From the cell containing the given text, extract its center point as (x, y) coordinate. 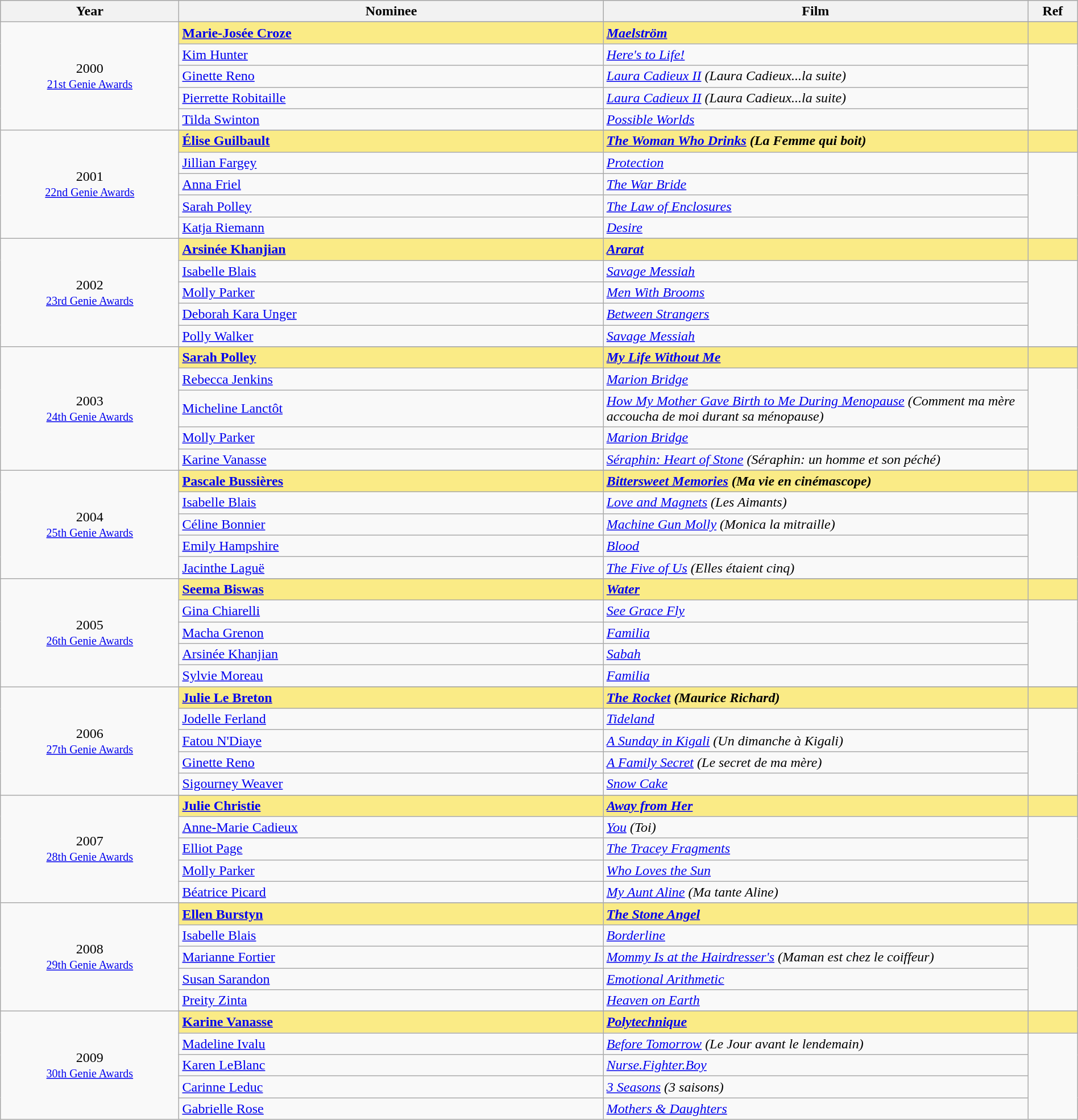
Snow Cake (815, 784)
Water (815, 589)
My Aunt Aline (Ma tante Aline) (815, 892)
Gina Chiarelli (391, 611)
3 Seasons (3 saisons) (815, 1087)
How My Mother Gave Birth to Me During Menopause (Comment ma mère accoucha de moi durant sa ménopause) (815, 408)
Blood (815, 546)
Who Loves the Sun (815, 870)
Marie-Josée Croze (391, 33)
The Tracey Fragments (815, 849)
Céline Bonnier (391, 524)
2001 22nd Genie Awards (90, 184)
Protection (815, 163)
A Family Secret (Le secret de ma mère) (815, 762)
Nurse.Fighter.Boy (815, 1065)
The Five of Us (Elles étaient cinq) (815, 567)
Ellen Burstyn (391, 914)
Tilda Swinton (391, 119)
Karen LeBlanc (391, 1065)
2003 24th Genie Awards (90, 408)
Before Tomorrow (Le Jour avant le lendemain) (815, 1044)
Gabrielle Rose (391, 1109)
Preity Zinta (391, 1001)
Julie Le Breton (391, 698)
Susan Sarandon (391, 978)
My Life Without Me (815, 358)
The Rocket (Maurice Richard) (815, 698)
Ref (1053, 11)
Sylvie Moreau (391, 676)
You (Toi) (815, 827)
Rebecca Jenkins (391, 379)
Sabah (815, 654)
Anne-Marie Cadieux (391, 827)
Love and Magnets (Les Aimants) (815, 503)
The Woman Who Drinks (La Femme qui boit) (815, 141)
Micheline Lanctôt (391, 408)
Tideland (815, 719)
Heaven on Earth (815, 1001)
Sigourney Weaver (391, 784)
Macha Grenon (391, 633)
Carinne Leduc (391, 1087)
Emotional Arithmetic (815, 978)
2007 28th Genie Awards (90, 849)
Maelström (815, 33)
2005 26th Genie Awards (90, 632)
Mommy Is at the Hairdresser's (Maman est chez le coiffeur) (815, 957)
Bittersweet Memories (Ma vie en cinémascope) (815, 481)
2002 23rd Genie Awards (90, 292)
Film (815, 11)
Anna Friel (391, 184)
The Law of Enclosures (815, 206)
Marianne Fortier (391, 957)
Pascale Bussières (391, 481)
Katja Riemann (391, 227)
Béatrice Picard (391, 892)
Emily Hampshire (391, 546)
Polytechnique (815, 1022)
Madeline Ivalu (391, 1044)
Seema Biswas (391, 589)
Year (90, 11)
Deborah Kara Unger (391, 314)
Borderline (815, 935)
Elliot Page (391, 849)
Fatou N'Diaye (391, 741)
Élise Guilbault (391, 141)
The Stone Angel (815, 914)
Away from Her (815, 806)
Between Strangers (815, 314)
Here's to Life! (815, 55)
Ararat (815, 249)
Mothers & Daughters (815, 1109)
Possible Worlds (815, 119)
Séraphin: Heart of Stone (Séraphin: un homme et son péché) (815, 459)
The War Bride (815, 184)
Machine Gun Molly (Monica la mitraille) (815, 524)
2000 21st Genie Awards (90, 76)
2006 27th Genie Awards (90, 741)
Nominee (391, 11)
See Grace Fly (815, 611)
Polly Walker (391, 336)
2004 25th Genie Awards (90, 524)
2009 30th Genie Awards (90, 1065)
2008 29th Genie Awards (90, 957)
Jodelle Ferland (391, 719)
Julie Christie (391, 806)
Pierrette Robitaille (391, 98)
Jillian Fargey (391, 163)
Jacinthe Laguë (391, 567)
Men With Brooms (815, 293)
Kim Hunter (391, 55)
A Sunday in Kigali (Un dimanche à Kigali) (815, 741)
Desire (815, 227)
